Return (X, Y) of the center of cell containing provided text 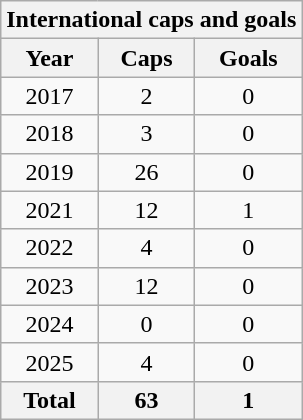
2017 (50, 96)
2019 (50, 172)
2 (146, 96)
2021 (50, 210)
Goals (248, 58)
Year (50, 58)
2022 (50, 248)
Caps (146, 58)
International caps and goals (152, 20)
2018 (50, 134)
2023 (50, 286)
3 (146, 134)
2025 (50, 362)
26 (146, 172)
63 (146, 400)
2024 (50, 324)
Total (50, 400)
